Return (x, y) of the center of cell containing provided text 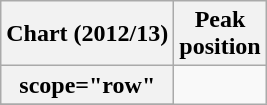
Peakposition (220, 34)
Chart (2012/13) (88, 34)
scope="row" (88, 85)
